Pinpoint the cell where the given text exists, returning its (X, Y) midpoint coordinate. 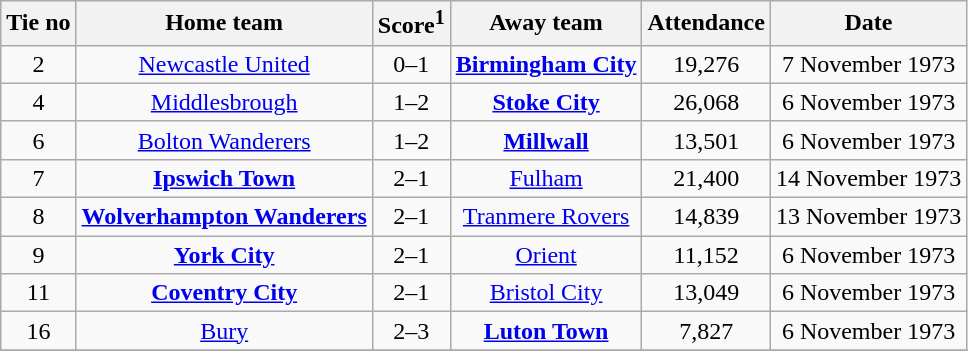
7 November 1973 (868, 64)
Birmingham City (546, 64)
26,068 (706, 102)
19,276 (706, 64)
Stoke City (546, 102)
11 (38, 293)
Luton Town (546, 331)
Away team (546, 24)
Bolton Wanderers (224, 140)
Middlesbrough (224, 102)
14,839 (706, 217)
Orient (546, 255)
2 (38, 64)
Millwall (546, 140)
7 (38, 178)
7,827 (706, 331)
Ipswich Town (224, 178)
Bristol City (546, 293)
Score1 (411, 24)
Date (868, 24)
11,152 (706, 255)
8 (38, 217)
9 (38, 255)
Home team (224, 24)
Fulham (546, 178)
4 (38, 102)
York City (224, 255)
6 (38, 140)
13,501 (706, 140)
Newcastle United (224, 64)
Bury (224, 331)
13,049 (706, 293)
0–1 (411, 64)
Wolverhampton Wanderers (224, 217)
2–3 (411, 331)
14 November 1973 (868, 178)
Tie no (38, 24)
16 (38, 331)
21,400 (706, 178)
13 November 1973 (868, 217)
Tranmere Rovers (546, 217)
Coventry City (224, 293)
Attendance (706, 24)
